Search for the cell housing the specified text and yield its (x, y) center coordinate. 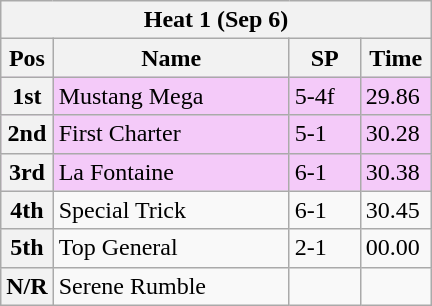
Name (171, 58)
N/R (27, 286)
2nd (27, 134)
Top General (171, 248)
SP (324, 58)
3rd (27, 172)
5-4f (324, 96)
00.00 (396, 248)
Time (396, 58)
Serene Rumble (171, 286)
Special Trick (171, 210)
First Charter (171, 134)
29.86 (396, 96)
4th (27, 210)
30.38 (396, 172)
5th (27, 248)
30.45 (396, 210)
5-1 (324, 134)
Heat 1 (Sep 6) (216, 20)
30.28 (396, 134)
Pos (27, 58)
2-1 (324, 248)
La Fontaine (171, 172)
Mustang Mega (171, 96)
1st (27, 96)
